Find where the given text appears and provide that cell's center as (X, Y) coordinate. 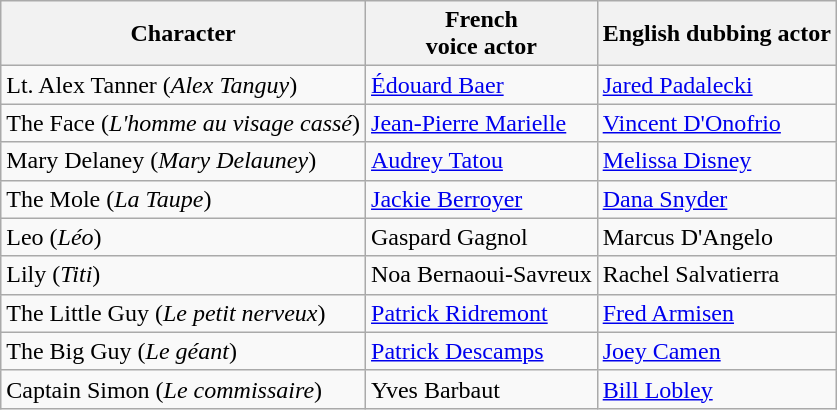
The Big Guy (Le géant) (184, 351)
Yves Barbaut (482, 389)
Dana Snyder (716, 199)
Vincent D'Onofrio (716, 123)
Marcus D'Angelo (716, 237)
Rachel Salvatierra (716, 275)
Patrick Ridremont (482, 313)
Gaspard Gagnol (482, 237)
Édouard Baer (482, 85)
Patrick Descamps (482, 351)
The Face (L'homme au visage cassé) (184, 123)
Mary Delaney (Mary Delauney) (184, 161)
Lt. Alex Tanner (Alex Tanguy) (184, 85)
Lily (Titi) (184, 275)
Fred Armisen (716, 313)
Jackie Berroyer (482, 199)
Bill Lobley (716, 389)
English dubbing actor (716, 34)
Leo (Léo) (184, 237)
Jared Padalecki (716, 85)
Character (184, 34)
Captain Simon (Le commissaire) (184, 389)
French voice actor (482, 34)
The Little Guy (Le petit nerveux) (184, 313)
Jean-Pierre Marielle (482, 123)
Audrey Tatou (482, 161)
Noa Bernaoui-Savreux (482, 275)
Joey Camen (716, 351)
Melissa Disney (716, 161)
The Mole (La Taupe) (184, 199)
